From the cell containing the given text, extract its center point as (X, Y) coordinate. 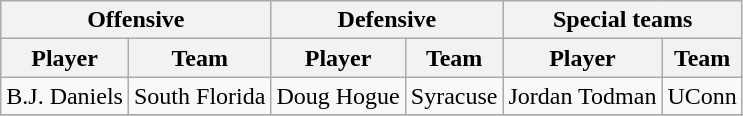
South Florida (199, 96)
B.J. Daniels (65, 96)
Doug Hogue (338, 96)
Jordan Todman (582, 96)
Special teams (622, 20)
Defensive (387, 20)
Offensive (136, 20)
Syracuse (454, 96)
UConn (702, 96)
